Return (X, Y) of the center of cell containing provided text 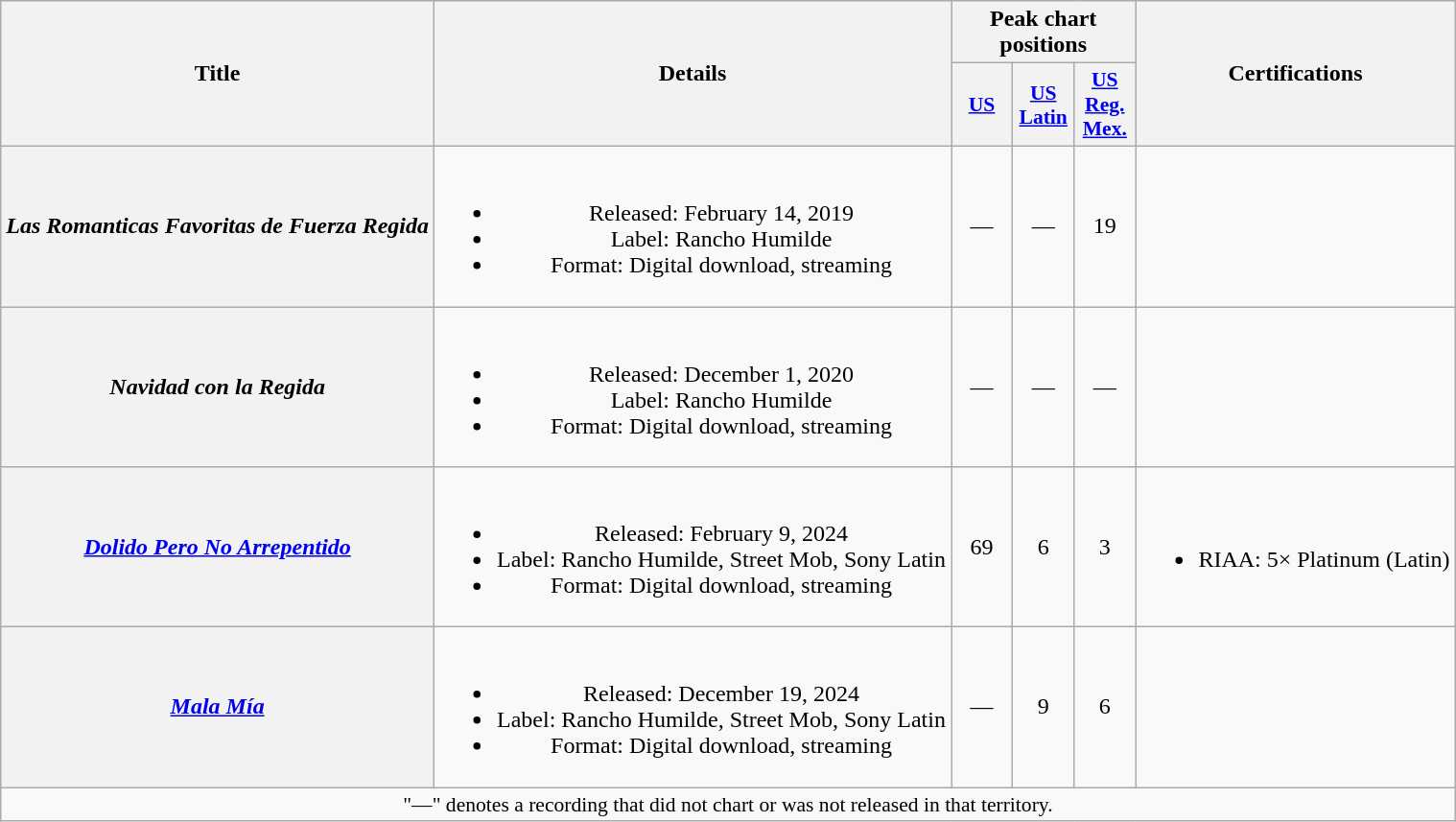
Released: December 1, 2020Label: Rancho HumildeFormat: Digital download, streaming (693, 388)
Navidad con la Regida (218, 388)
Released: December 19, 2024Label: Rancho Humilde, Street Mob, Sony LatinFormat: Digital download, streaming (693, 708)
Las Romanticas Favoritas de Fuerza Regida (218, 226)
69 (982, 547)
RIAA: 5× Platinum (Latin) (1295, 547)
9 (1044, 708)
Mala Mía (218, 708)
19 (1105, 226)
3 (1105, 547)
USLatin (1044, 106)
Certifications (1295, 74)
Released: February 14, 2019Label: Rancho HumildeFormat: Digital download, streaming (693, 226)
Peak chart positions (1044, 33)
Title (218, 74)
"—" denotes a recording that did not chart or was not released in that territory. (728, 805)
Released: February 9, 2024Label: Rancho Humilde, Street Mob, Sony LatinFormat: Digital download, streaming (693, 547)
Details (693, 74)
Dolido Pero No Arrepentido (218, 547)
USReg.Mex. (1105, 106)
US (982, 106)
